Provide the (x, y) coordinate of the cell's center where the given text is located.  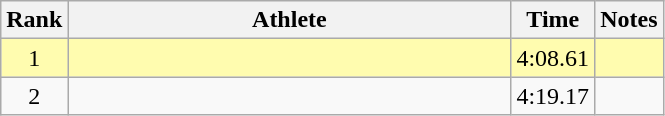
2 (34, 96)
1 (34, 58)
Rank (34, 20)
Athlete (290, 20)
Notes (629, 20)
4:19.17 (553, 96)
4:08.61 (553, 58)
Time (553, 20)
